Pinpoint the cell where the given text exists, returning its (X, Y) midpoint coordinate. 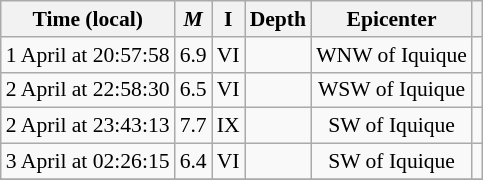
IX (228, 126)
WSW of Iquique (392, 90)
2 April at 22:58:30 (88, 90)
Time (local) (88, 19)
6.9 (194, 55)
6.4 (194, 162)
1 April at 20:57:58 (88, 55)
6.5 (194, 90)
7.7 (194, 126)
Epicenter (392, 19)
3 April at 02:26:15 (88, 162)
Depth (278, 19)
I (228, 19)
2 April at 23:43:13 (88, 126)
WNW of Iquique (392, 55)
M (194, 19)
